From the cell containing the given text, extract its center point as (x, y) coordinate. 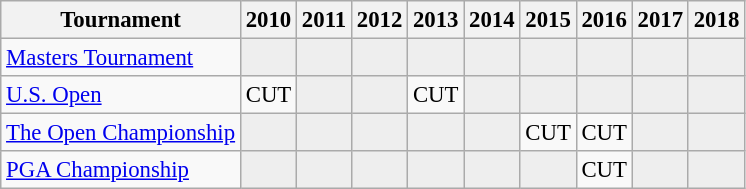
2016 (604, 20)
2015 (548, 20)
2017 (660, 20)
2011 (324, 20)
PGA Championship (121, 170)
Masters Tournament (121, 58)
2013 (436, 20)
2014 (492, 20)
2012 (379, 20)
2018 (716, 20)
2010 (268, 20)
U.S. Open (121, 95)
The Open Championship (121, 133)
Tournament (121, 20)
